Scan for the cell matching the given text and deliver its [X, Y] coordinate at center. 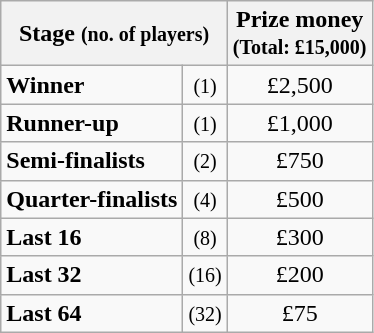
(32) [205, 313]
£500 [300, 199]
£300 [300, 237]
Last 16 [92, 237]
Runner-up [92, 123]
£200 [300, 275]
Winner [92, 85]
Semi-finalists [92, 161]
£75 [300, 313]
(4) [205, 199]
(2) [205, 161]
Last 32 [92, 275]
£1,000 [300, 123]
£2,500 [300, 85]
(8) [205, 237]
Last 64 [92, 313]
Quarter-finalists [92, 199]
(16) [205, 275]
£750 [300, 161]
Stage (no. of players) [114, 34]
Prize money(Total: £15,000) [300, 34]
